Detect which cell encompasses the target text, then output its (X, Y) center coordinate. 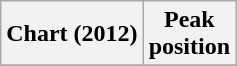
Chart (2012) (72, 34)
Peakposition (189, 34)
